For the text-containing cell, return its midpoint in [x, y] coordinate format. 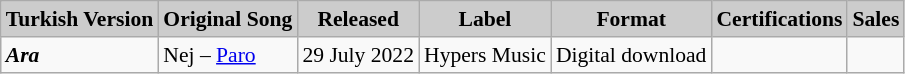
Certifications [779, 19]
Format [632, 19]
Hypers Music [485, 55]
Ara [80, 55]
Original Song [228, 19]
Digital download [632, 55]
Sales [876, 19]
Released [358, 19]
Turkish Version [80, 19]
29 July 2022 [358, 55]
Label [485, 19]
Nej – Paro [228, 55]
